Determine the [x, y] coordinate at the center of the cell enclosing the given text.  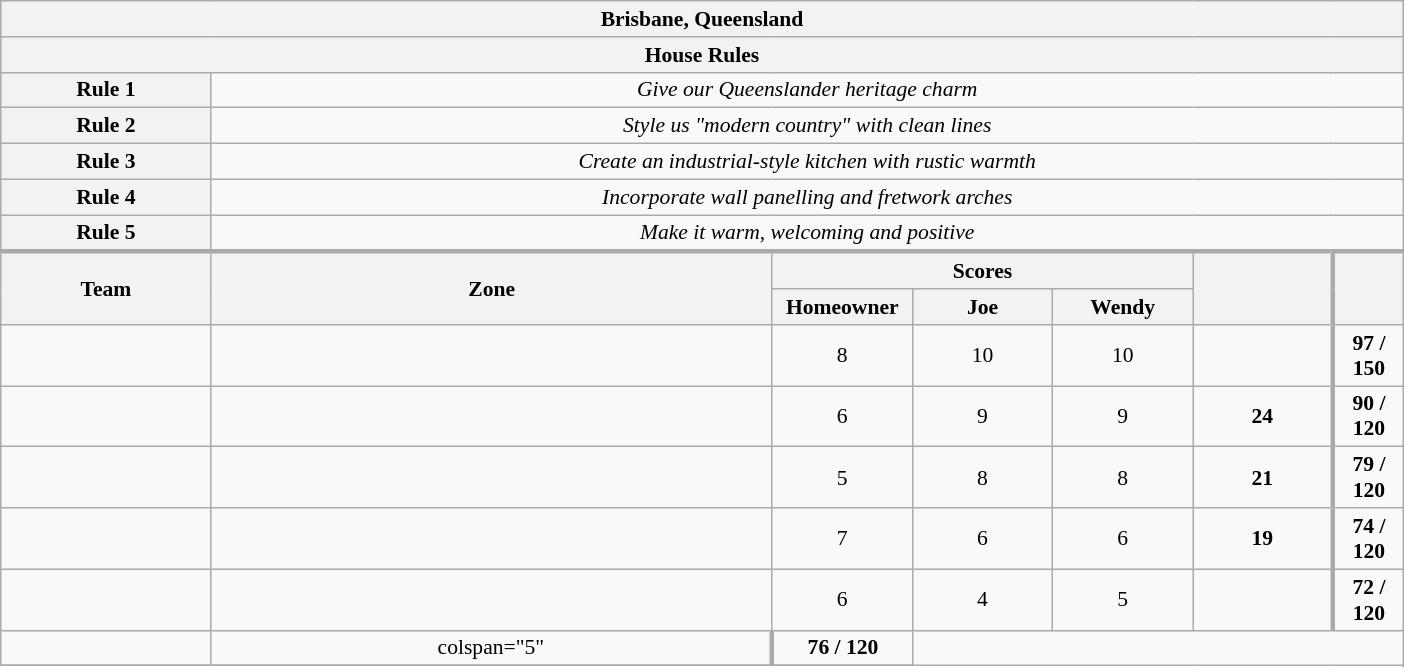
79 / 120 [1368, 478]
Homeowner [842, 307]
House Rules [702, 55]
Give our Queenslander heritage charm [807, 90]
24 [1263, 416]
72 / 120 [1368, 600]
Rule 2 [106, 126]
Style us "modern country" with clean lines [807, 126]
Scores [982, 270]
Make it warm, welcoming and positive [807, 234]
Team [106, 288]
Rule 1 [106, 90]
Wendy [1123, 307]
Incorporate wall panelling and fretwork arches [807, 197]
Joe [982, 307]
Rule 4 [106, 197]
Rule 5 [106, 234]
4 [982, 600]
Rule 3 [106, 162]
7 [842, 538]
19 [1263, 538]
Zone [492, 288]
colspan="5" [492, 648]
90 / 120 [1368, 416]
76 / 120 [842, 648]
74 / 120 [1368, 538]
97 / 150 [1368, 356]
21 [1263, 478]
Brisbane, Queensland [702, 19]
Create an industrial-style kitchen with rustic warmth [807, 162]
